For the text-containing cell, return its midpoint in [X, Y] coordinate format. 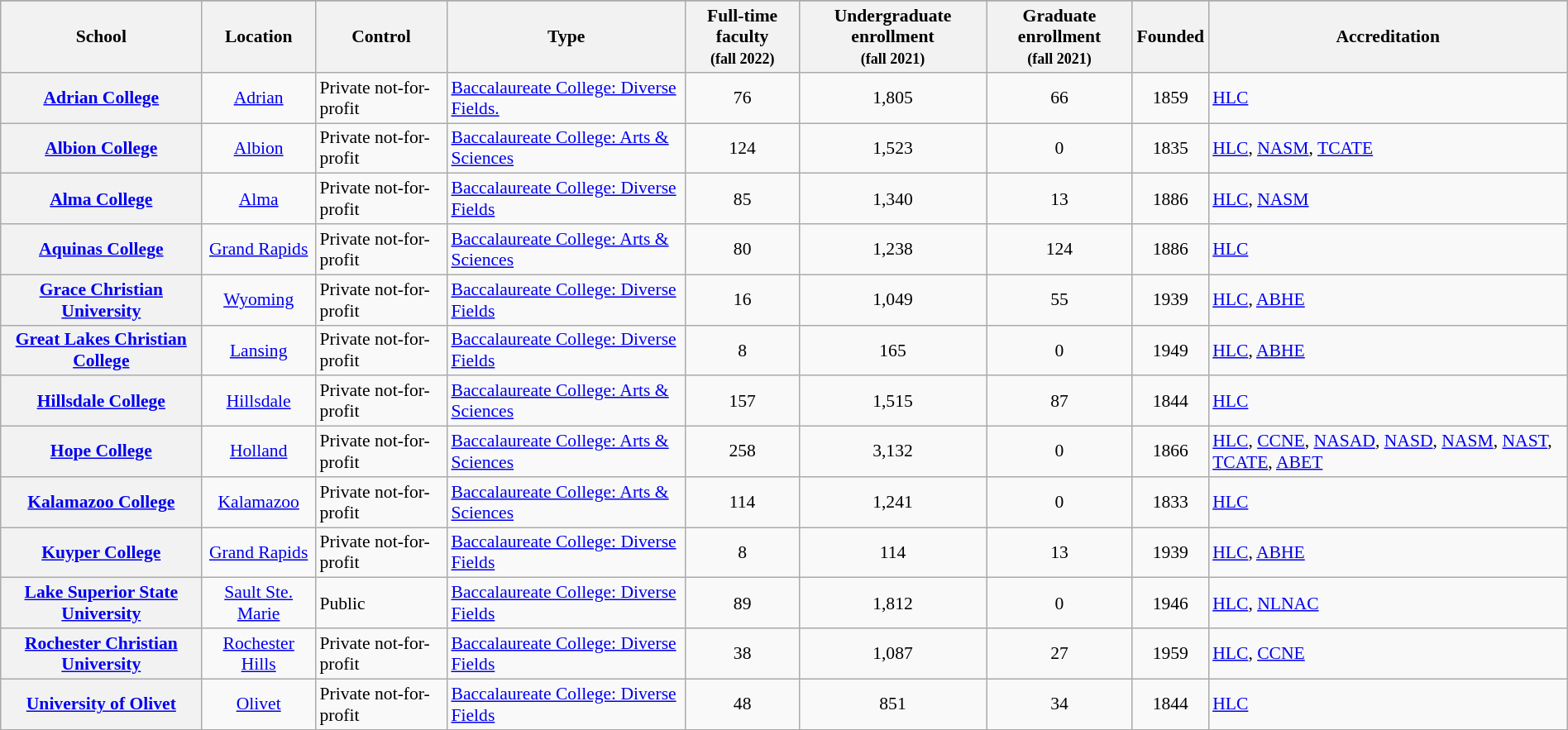
1,238 [892, 250]
87 [1060, 402]
1,049 [892, 299]
HLC, CCNE [1388, 653]
Great Lakes Christian College [101, 351]
80 [743, 250]
Albion [259, 149]
Adrian [259, 98]
HLC, NLNAC [1388, 604]
HLC, NASM, TCATE [1388, 149]
Control [380, 36]
1,241 [892, 503]
85 [743, 198]
1833 [1170, 503]
66 [1060, 98]
Alma College [101, 198]
Hope College [101, 451]
258 [743, 451]
Baccalaureate College: Diverse Fields. [566, 98]
1949 [1170, 351]
Kuyper College [101, 552]
Olivet [259, 704]
Holland [259, 451]
Location [259, 36]
851 [892, 704]
Hillsdale [259, 402]
1866 [1170, 451]
48 [743, 704]
Graduate enrollment(fall 2021) [1060, 36]
3,132 [892, 451]
89 [743, 604]
1946 [1170, 604]
27 [1060, 653]
HLC, NASM [1388, 198]
HLC, CCNE, NASAD, NASD, NASM, NAST, TCATE, ABET [1388, 451]
Grace Christian University [101, 299]
Rochester Hills [259, 653]
1,812 [892, 604]
Wyoming [259, 299]
34 [1060, 704]
Alma [259, 198]
Rochester Christian University [101, 653]
Kalamazoo [259, 503]
1,340 [892, 198]
Hillsdale College [101, 402]
Founded [1170, 36]
76 [743, 98]
Type [566, 36]
1,523 [892, 149]
16 [743, 299]
Albion College [101, 149]
1,515 [892, 402]
Accreditation [1388, 36]
Full-time faculty(fall 2022) [743, 36]
Lake Superior State University [101, 604]
Kalamazoo College [101, 503]
38 [743, 653]
University of Olivet [101, 704]
Adrian College [101, 98]
1835 [1170, 149]
Aquinas College [101, 250]
55 [1060, 299]
Public [380, 604]
School [101, 36]
Sault Ste. Marie [259, 604]
157 [743, 402]
1,087 [892, 653]
1859 [1170, 98]
1959 [1170, 653]
1,805 [892, 98]
Lansing [259, 351]
165 [892, 351]
Undergraduate enrollment(fall 2021) [892, 36]
